Capture the cell that displays the provided text and extract its [X, Y] central coordinate. 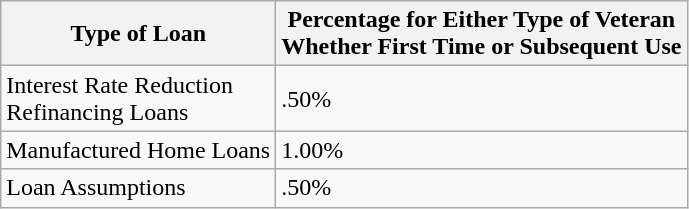
Percentage for Either Type of VeteranWhether First Time or Subsequent Use [482, 34]
Manufactured Home Loans [138, 150]
Type of Loan [138, 34]
1.00% [482, 150]
Loan Assumptions [138, 188]
Interest Rate Reduction Refinancing Loans [138, 98]
